From the cell containing the given text, extract its center point as [x, y] coordinate. 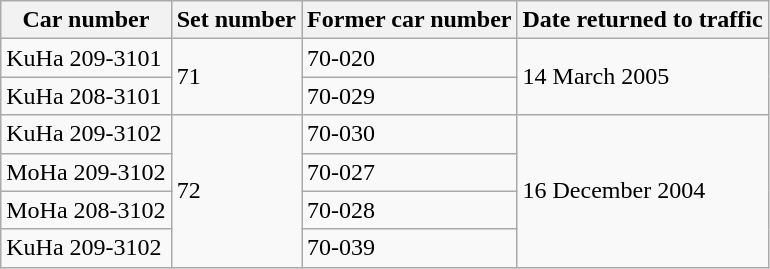
70-028 [410, 210]
70-030 [410, 134]
16 December 2004 [642, 191]
70-027 [410, 172]
MoHa 209-3102 [86, 172]
71 [236, 77]
MoHa 208-3102 [86, 210]
KuHa 208-3101 [86, 96]
70-029 [410, 96]
Car number [86, 20]
70-020 [410, 58]
72 [236, 191]
14 March 2005 [642, 77]
KuHa 209-3101 [86, 58]
Date returned to traffic [642, 20]
Former car number [410, 20]
70-039 [410, 248]
Set number [236, 20]
